From the cell containing the given text, extract its center point as [X, Y] coordinate. 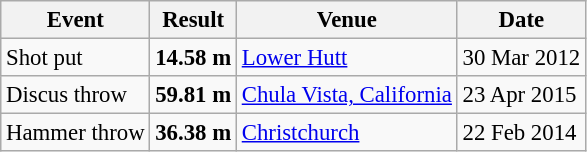
Discus throw [76, 95]
Venue [346, 20]
Result [194, 20]
36.38 m [194, 133]
Date [521, 20]
14.58 m [194, 58]
22 Feb 2014 [521, 133]
23 Apr 2015 [521, 95]
Chula Vista, California [346, 95]
Shot put [76, 58]
Lower Hutt [346, 58]
59.81 m [194, 95]
Christchurch [346, 133]
30 Mar 2012 [521, 58]
Event [76, 20]
Hammer throw [76, 133]
